For the text-containing cell, return its midpoint in (x, y) coordinate format. 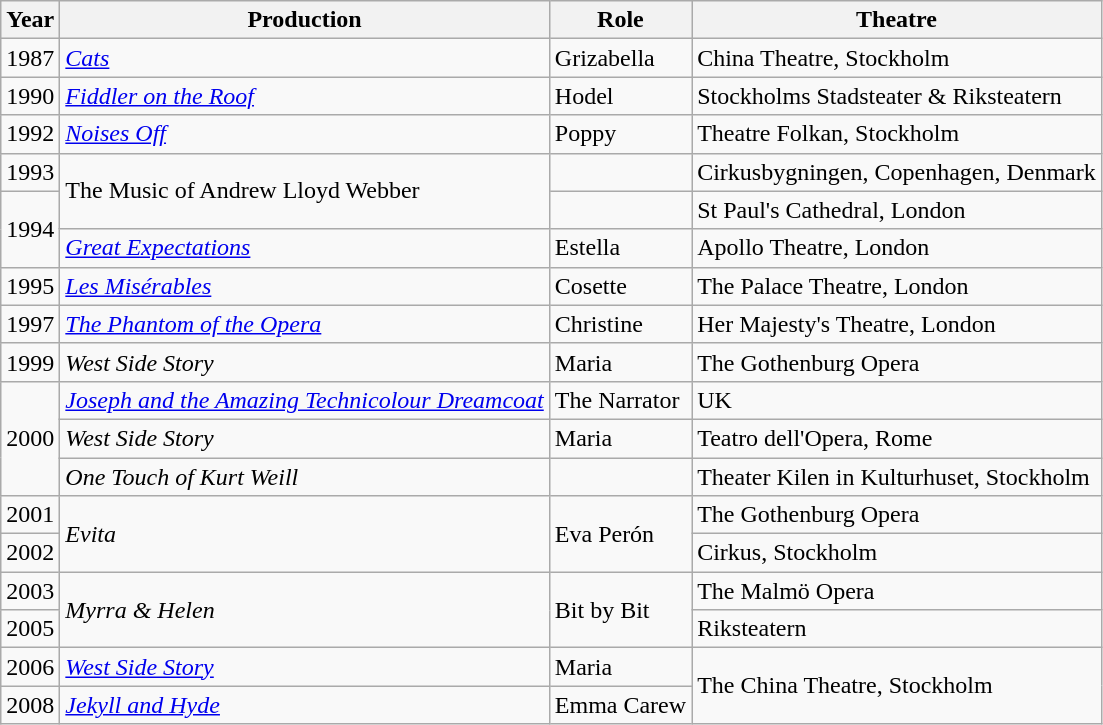
Theatre (897, 20)
The China Theatre, Stockholm (897, 686)
2005 (30, 629)
2002 (30, 553)
1997 (30, 324)
1993 (30, 172)
Great Expectations (304, 248)
Cats (304, 58)
St Paul's Cathedral, London (897, 210)
China Theatre, Stockholm (897, 58)
Jekyll and Hyde (304, 705)
Christine (620, 324)
Emma Carew (620, 705)
Role (620, 20)
Evita (304, 534)
Riksteatern (897, 629)
2000 (30, 438)
1992 (30, 134)
Grizabella (620, 58)
Noises Off (304, 134)
Estella (620, 248)
Production (304, 20)
1995 (30, 286)
Apollo Theatre, London (897, 248)
Les Misérables (304, 286)
The Narrator (620, 400)
2001 (30, 515)
Her Majesty's Theatre, London (897, 324)
Cosette (620, 286)
Cirkusbygningen, Copenhagen, Denmark (897, 172)
2008 (30, 705)
The Phantom of the Opera (304, 324)
1990 (30, 96)
2006 (30, 667)
Cirkus, Stockholm (897, 553)
Teatro dell'Opera, Rome (897, 438)
The Palace Theatre, London (897, 286)
1994 (30, 229)
Bit by Bit (620, 610)
Myrra & Helen (304, 610)
Eva Perón (620, 534)
Joseph and the Amazing Technicolour Dreamcoat (304, 400)
Fiddler on the Roof (304, 96)
The Malmö Opera (897, 591)
UK (897, 400)
Year (30, 20)
Poppy (620, 134)
Theater Kilen in Kulturhuset, Stockholm (897, 477)
2003 (30, 591)
Stockholms Stadsteater & Riksteatern (897, 96)
1987 (30, 58)
The Music of Andrew Lloyd Webber (304, 191)
Theatre Folkan, Stockholm (897, 134)
1999 (30, 362)
One Touch of Kurt Weill (304, 477)
Hodel (620, 96)
